Provide the [X, Y] coordinate of the cell's center where the given text is located.  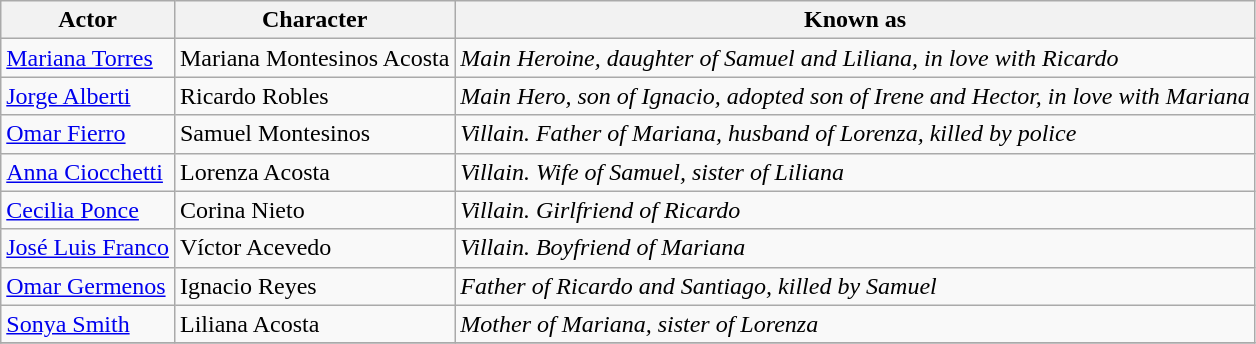
Lorenza Acosta [314, 172]
Mariana Torres [88, 58]
Actor [88, 20]
Villain. Wife of Samuel, sister of Liliana [856, 172]
Sonya Smith [88, 324]
Víctor Acevedo [314, 248]
Villain. Father of Mariana, husband of Lorenza, killed by police [856, 134]
Ricardo Robles [314, 96]
Ignacio Reyes [314, 286]
Villain. Girlfriend of Ricardo [856, 210]
Main Heroine, daughter of Samuel and Liliana, in love with Ricardo [856, 58]
Villain. Boyfriend of Mariana [856, 248]
Mariana Montesinos Acosta [314, 58]
Samuel Montesinos [314, 134]
Liliana Acosta [314, 324]
Jorge Alberti [88, 96]
Father of Ricardo and Santiago, killed by Samuel [856, 286]
Cecilia Ponce [88, 210]
José Luis Franco [88, 248]
Main Hero, son of Ignacio, adopted son of Irene and Hector, in love with Mariana [856, 96]
Known as [856, 20]
Character [314, 20]
Anna Ciocchetti [88, 172]
Corina Nieto [314, 210]
Omar Germenos [88, 286]
Mother of Mariana, sister of Lorenza [856, 324]
Omar Fierro [88, 134]
